Identify which cell holds the provided text, then report its [x, y] central coordinate. 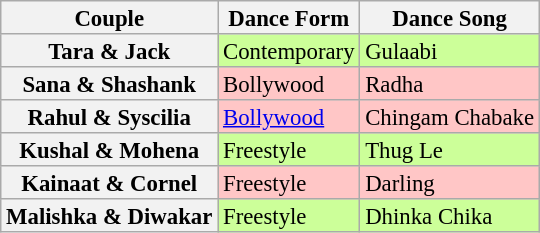
Contemporary [289, 50]
Sana & Shashank [110, 84]
Dance Song [450, 18]
Rahul & Syscilia [110, 116]
Kainaat & Cornel [110, 182]
Radha [450, 84]
Malishka & Diwakar [110, 216]
Kushal & Mohena [110, 150]
Thug Le [450, 150]
Chingam Chabake [450, 116]
Dance Form [289, 18]
Darling [450, 182]
Dhinka Chika [450, 216]
Couple [110, 18]
Gulaabi [450, 50]
Tara & Jack [110, 50]
